Capture the cell that displays the provided text and extract its (X, Y) central coordinate. 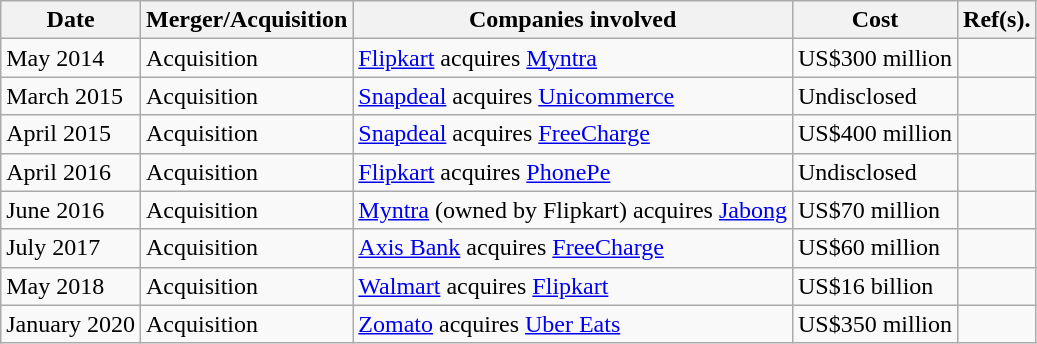
US$70 million (874, 210)
US$300 million (874, 58)
Ref(s). (997, 20)
Snapdeal acquires Unicommerce (573, 96)
Axis Bank acquires FreeCharge (573, 248)
April 2016 (71, 172)
January 2020 (71, 324)
US$60 million (874, 248)
Merger/Acquisition (246, 20)
May 2018 (71, 286)
Flipkart acquires PhonePe (573, 172)
Companies involved (573, 20)
Myntra (owned by Flipkart) acquires Jabong (573, 210)
April 2015 (71, 134)
Date (71, 20)
March 2015 (71, 96)
July 2017 (71, 248)
Walmart acquires Flipkart (573, 286)
US$400 million (874, 134)
Cost (874, 20)
May 2014 (71, 58)
Flipkart acquires Myntra (573, 58)
June 2016 (71, 210)
Snapdeal acquires FreeCharge (573, 134)
US$16 billion (874, 286)
Zomato acquires Uber Eats (573, 324)
US$350 million (874, 324)
